For the text-containing cell, return its midpoint in (x, y) coordinate format. 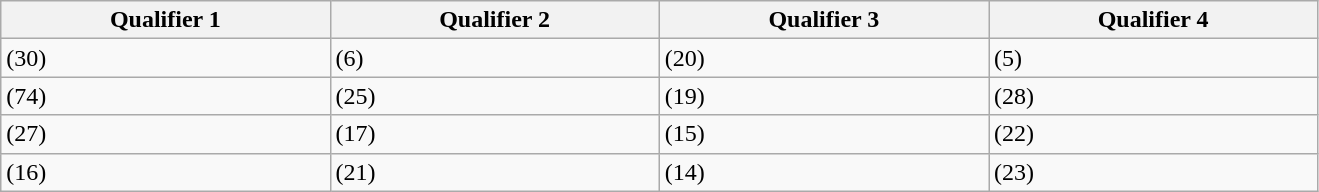
(15) (824, 134)
(21) (494, 172)
(30) (166, 58)
Qualifier 3 (824, 20)
Qualifier 2 (494, 20)
(74) (166, 96)
Qualifier 4 (1152, 20)
(22) (1152, 134)
(6) (494, 58)
(19) (824, 96)
(14) (824, 172)
(28) (1152, 96)
(20) (824, 58)
(5) (1152, 58)
Qualifier 1 (166, 20)
(23) (1152, 172)
(16) (166, 172)
(25) (494, 96)
(17) (494, 134)
(27) (166, 134)
